Scan for the cell matching the given text and deliver its [x, y] coordinate at center. 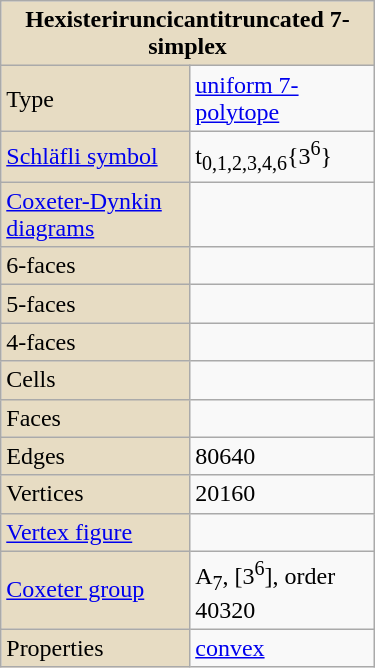
Edges [96, 456]
Vertices [96, 494]
5-faces [96, 304]
Hexisteriruncicantitruncated 7-simplex [188, 34]
Schläfli symbol [96, 156]
Faces [96, 418]
A7, [36], order 40320 [282, 590]
20160 [282, 494]
4-faces [96, 342]
convex [282, 648]
6-faces [96, 266]
Properties [96, 648]
Vertex figure [96, 532]
uniform 7-polytope [282, 98]
Coxeter group [96, 590]
Coxeter-Dynkin diagrams [96, 214]
Type [96, 98]
80640 [282, 456]
t0,1,2,3,4,6{36} [282, 156]
Cells [96, 380]
